Search for the cell housing the specified text and yield its [x, y] center coordinate. 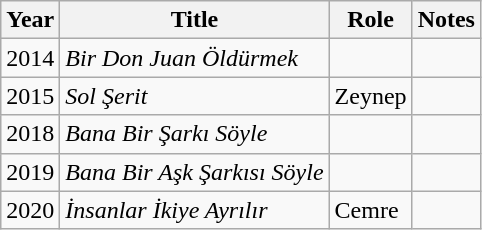
2019 [30, 172]
Zeynep [370, 96]
Year [30, 20]
2014 [30, 58]
Sol Şerit [194, 96]
Notes [446, 20]
2020 [30, 210]
Role [370, 20]
Cemre [370, 210]
2018 [30, 134]
2015 [30, 96]
Bana Bir Aşk Şarkısı Söyle [194, 172]
İnsanlar İkiye Ayrılır [194, 210]
Bana Bir Şarkı Söyle [194, 134]
Title [194, 20]
Bir Don Juan Öldürmek [194, 58]
